Return the (X, Y) coordinate for the center point of the cell that contains the specified text.  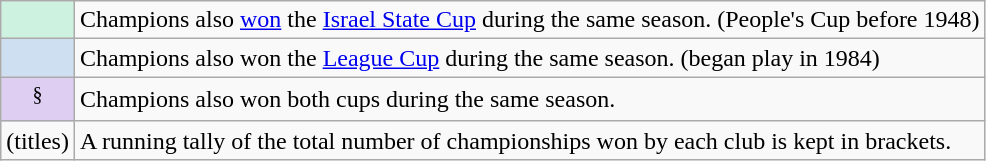
(titles) (38, 140)
A running tally of the total number of championships won by each club is kept in brackets. (530, 140)
§ (38, 100)
Champions also won the Israel State Cup during the same season. (People's Cup before 1948) (530, 20)
Champions also won the League Cup during the same season. (began play in 1984) (530, 58)
Champions also won both cups during the same season. (530, 100)
